Extract the [x, y] coordinate from the center of the cell holding the provided text.  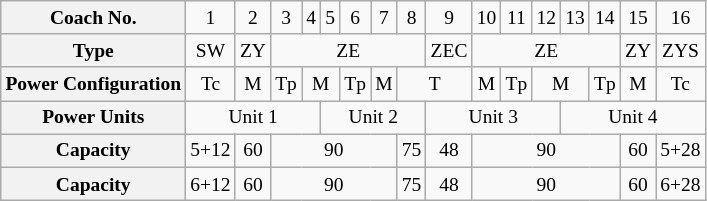
Unit 2 [374, 118]
10 [486, 18]
5 [330, 18]
14 [604, 18]
2 [252, 18]
7 [384, 18]
5+28 [681, 150]
SW [211, 50]
6+12 [211, 184]
6+28 [681, 184]
Power Configuration [94, 84]
6 [356, 18]
ZYS [681, 50]
13 [576, 18]
9 [449, 18]
T [434, 84]
Unit 4 [634, 118]
16 [681, 18]
4 [312, 18]
Unit 3 [494, 118]
Coach No. [94, 18]
Type [94, 50]
11 [516, 18]
3 [286, 18]
12 [546, 18]
ZEC [449, 50]
5+12 [211, 150]
Power Units [94, 118]
1 [211, 18]
Unit 1 [254, 118]
8 [412, 18]
15 [638, 18]
